Output the [x, y] coordinate of the center of the cell containing the given text.  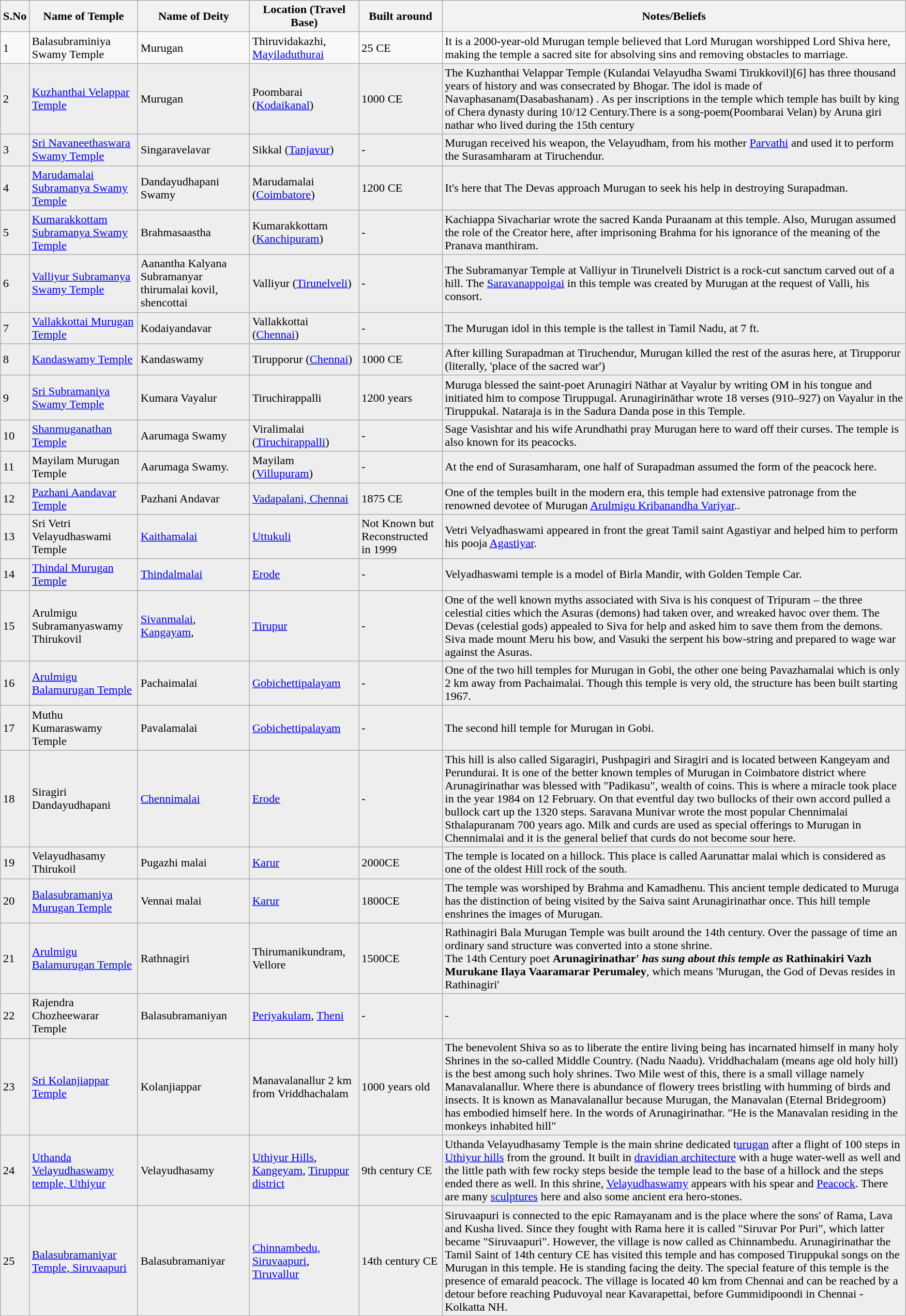
Thiruvidakazhi, Mayiladuthurai [304, 47]
Velyadhaswami temple is a model of Birla Mandir, with Golden Temple Car. [674, 575]
Marudamalai (Coimbatore) [304, 188]
6 [15, 284]
One of the temples built in the modern era, this temple had extensive patronage from the renowned devotee of Murugan Arulmigu Kribanandha Variyar.. [674, 499]
Balasubraminiya Swamy Temple [83, 47]
Shanmuganathan Temple [83, 436]
Kuzhanthai Velappar Temple [83, 99]
Valliyur (Tirunelveli) [304, 284]
Not Known but Reconstructed in 1999 [400, 537]
16 [15, 683]
Aanantha Kalyana Subramanyar thirumalai kovil, shencottai [194, 284]
Arulmigu Subramanyaswamy Thirukovil [83, 626]
Pugazhi malai [194, 862]
25 [15, 1260]
It's here that The Devas approach Murugan to seek his help in destroying Surapadman. [674, 188]
Pavalamalai [194, 728]
12 [15, 499]
9 [15, 397]
The temple is located on a hillock. This place is called Aarunattar malai which is considered as one of the oldest Hill rock of the south. [674, 862]
22 [15, 1016]
18 [15, 799]
1800CE [400, 901]
Pazhani Aandavar Temple [83, 499]
2 [15, 99]
7 [15, 328]
Uthiyur Hills,Kangeyam, Tiruppur district [304, 1170]
Tirupporur (Chennai) [304, 359]
Sri Subramaniya Swamy Temple [83, 397]
Thindal Murugan Temple [83, 575]
Built around [400, 16]
Balasubramaniyar [194, 1260]
Sage Vasishtar and his wife Arundhathi pray Murugan here to ward off their curses. The temple is also known for its peacocks. [674, 436]
24 [15, 1170]
Pachaimalai [194, 683]
Marudamalai Subramanya Swamy Temple [83, 188]
Chennimalai [194, 799]
Vallakkottai Murugan Temple [83, 328]
Aarumaga Swamy [194, 436]
1200 years [400, 397]
1 [15, 47]
Thirumanikundram, Vellore [304, 958]
Kumarakkottam (Kanchipuram) [304, 232]
Kandaswamy [194, 359]
17 [15, 728]
14 [15, 575]
Sivanmalai, Kangayam, [194, 626]
Sikkal (Tanjavur) [304, 150]
1500CE [400, 958]
At the end of Surasamharam, one half of Surapadman assumed the form of the peacock here. [674, 467]
Balasubramaniyan [194, 1016]
Notes/Beliefs [674, 16]
Sri Navaneethaswara Swamy Temple [83, 150]
Rajendra Chozheewarar Temple [83, 1016]
Periyakulam, Theni [304, 1016]
Vallakkottai (Chennai) [304, 328]
Kaithamalai [194, 537]
Dandayudhapani Swamy [194, 188]
Tirupur [304, 626]
23 [15, 1087]
Name of Deity [194, 16]
Kumara Vayalur [194, 397]
8 [15, 359]
Tiruchirappalli [304, 397]
Singaravelavar [194, 150]
The Murugan idol in this temple is the tallest in Tamil Nadu, at 7 ft. [674, 328]
Location (Travel Base) [304, 16]
Kodaiyandavar [194, 328]
The second hill temple for Murugan in Gobi. [674, 728]
Viralimalai (Tiruchirappalli) [304, 436]
Pazhani Andavar [194, 499]
Mayilam Murugan Temple [83, 467]
Kolanjiappar [194, 1087]
Aarumaga Swamy. [194, 467]
Uthanda Velayudhaswamy temple, Uthiyur [83, 1170]
Balasubramaniya Murugan Temple [83, 901]
Rathnagiri [194, 958]
Sri Vetri Velayudhaswami Temple [83, 537]
Valliyur Subramanya Swamy Temple [83, 284]
14th century CE [400, 1260]
Vetri Velyadhaswami appeared in front the great Tamil saint Agastiyar and helped him to perform his pooja Agastiyar. [674, 537]
Kumarakkottam Subramanya Swamy Temple [83, 232]
9th century CE [400, 1170]
Manavalanallur 2 km from Vriddhachalam [304, 1087]
15 [15, 626]
Murugan received his weapon, the Velayudham, from his mother Parvathi and used it to perform the Surasamharam at Tiruchendur. [674, 150]
25 CE [400, 47]
13 [15, 537]
4 [15, 188]
Siragiri Dandayudhapani [83, 799]
Chinnambedu, Siruvaapuri,Tiruvallur [304, 1260]
20 [15, 901]
Vennai malai [194, 901]
Name of Temple [83, 16]
Uttukuli [304, 537]
Sri Kolanjiappar Temple [83, 1087]
Poombarai (Kodaikanal) [304, 99]
Brahmasaastha [194, 232]
Vadapalani, Chennai [304, 499]
1200 CE [400, 188]
Velayudhasamy Thirukoil [83, 862]
Thindalmalai [194, 575]
10 [15, 436]
After killing Surapadman at Tiruchendur, Murugan killed the rest of the asuras here, at Tirupporur (literally, 'place of the sacred war') [674, 359]
Balasubramaniyar Temple, Siruvaapuri [83, 1260]
1000 years old [400, 1087]
11 [15, 467]
1875 CE [400, 499]
Kandaswamy Temple [83, 359]
21 [15, 958]
19 [15, 862]
Muthu Kumaraswamy Temple [83, 728]
S.No [15, 16]
2000CE [400, 862]
Mayilam (Villupuram) [304, 467]
3 [15, 150]
5 [15, 232]
Velayudhasamy [194, 1170]
